Search for the cell housing the specified text and yield its [x, y] center coordinate. 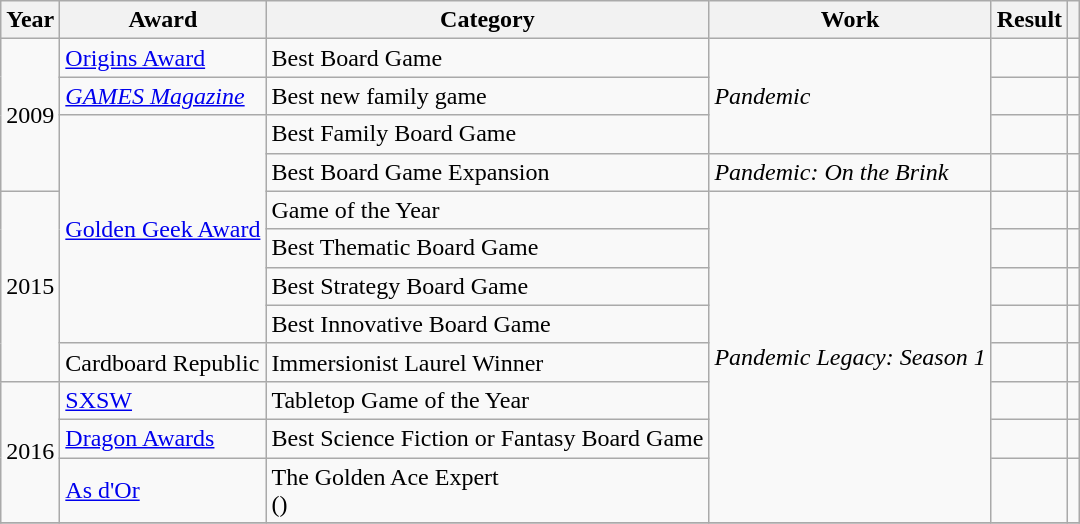
Best Board Game Expansion [488, 172]
Pandemic: On the Brink [850, 172]
Dragon Awards [163, 438]
Pandemic [850, 96]
Immersionist Laurel Winner [488, 362]
Award [163, 20]
Best Science Fiction or Fantasy Board Game [488, 438]
2015 [30, 286]
Work [850, 20]
Pandemic Legacy: Season 1 [850, 357]
Best Innovative Board Game [488, 324]
Category [488, 20]
Tabletop Game of the Year [488, 400]
Result [1029, 20]
SXSW [163, 400]
Game of the Year [488, 210]
Best Board Game [488, 58]
Best Strategy Board Game [488, 286]
2009 [30, 115]
The Golden Ace Expert() [488, 490]
GAMES Magazine [163, 96]
Year [30, 20]
Cardboard Republic [163, 362]
Best new family game [488, 96]
Golden Geek Award [163, 229]
As d'Or [163, 490]
Best Thematic Board Game [488, 248]
Best Family Board Game [488, 134]
2016 [30, 452]
Origins Award [163, 58]
